Detect which cell encompasses the target text, then output its [x, y] center coordinate. 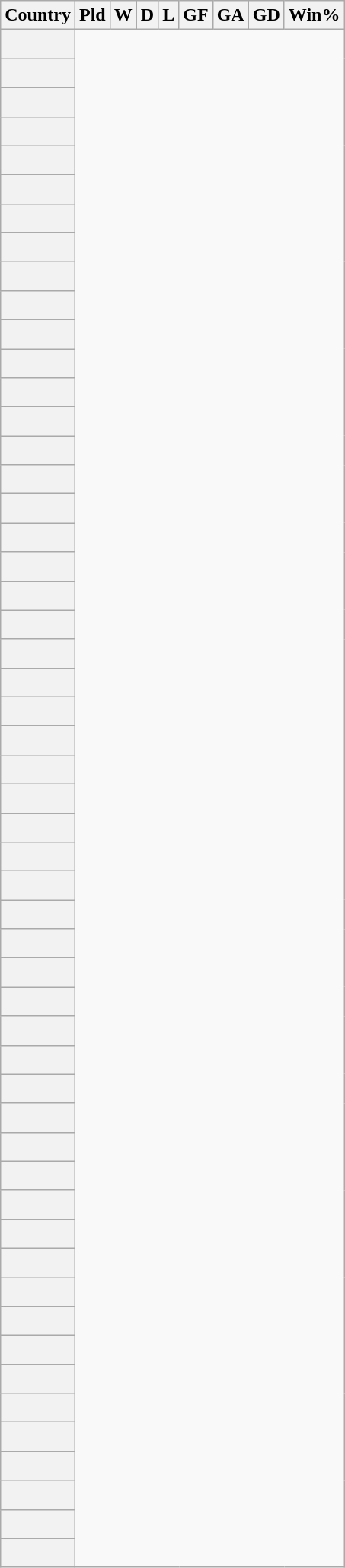
W [123, 15]
GD [267, 15]
D [147, 15]
Country [38, 15]
L [169, 15]
Pld [92, 15]
GA [230, 15]
Win% [314, 15]
GF [196, 15]
